Search for the cell housing the specified text and yield its [X, Y] center coordinate. 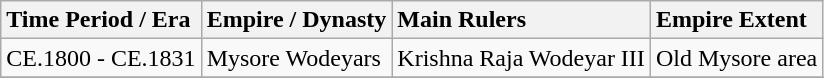
CE.1800 - CE.1831 [101, 58]
Krishna Raja Wodeyar III [522, 58]
Time Period / Era [101, 20]
Main Rulers [522, 20]
Old Mysore area [736, 58]
Empire / Dynasty [296, 20]
Empire Extent [736, 20]
Mysore Wodeyars [296, 58]
